Provide the (X, Y) coordinate of the cell's center where the given text is located.  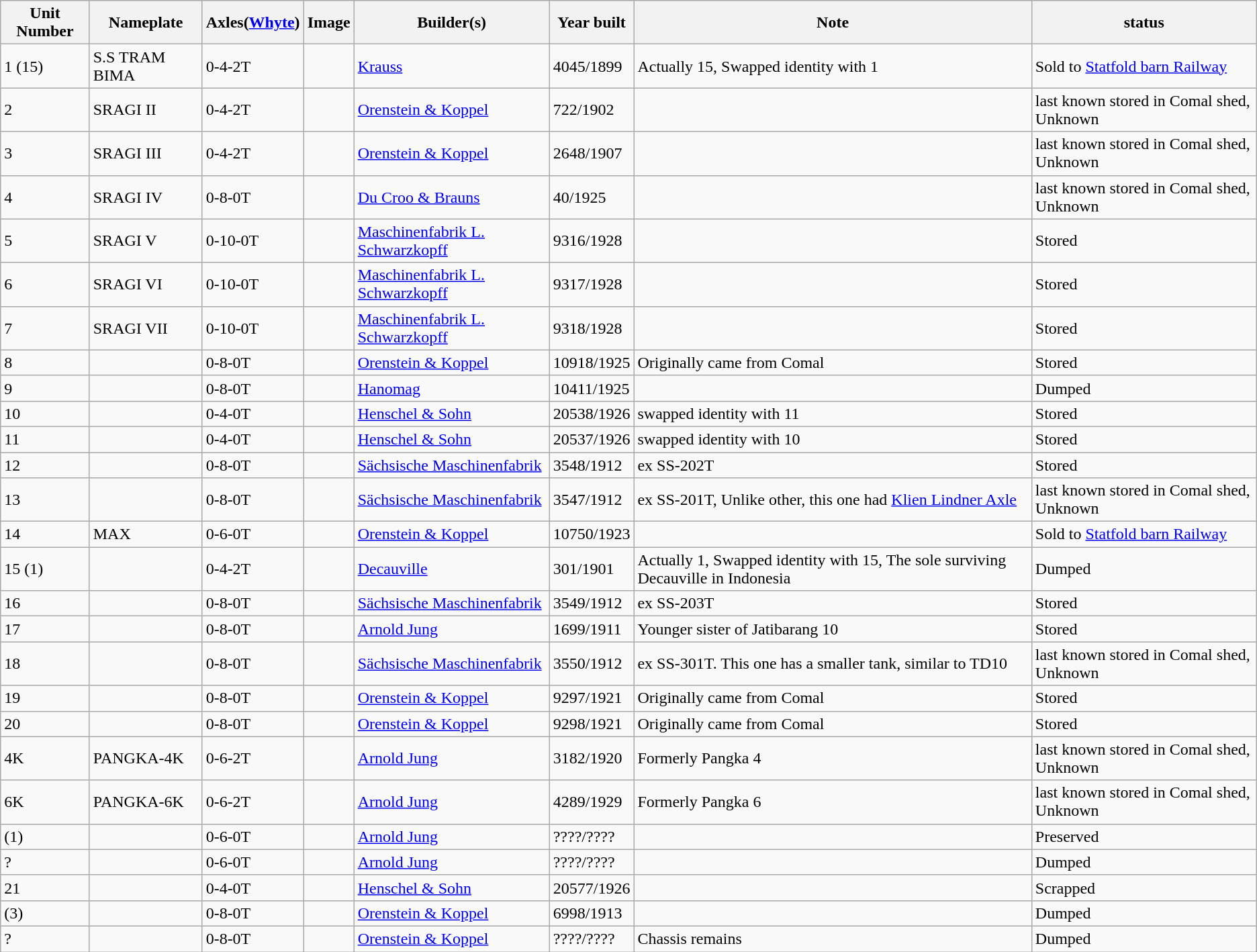
PANGKA-4K (146, 759)
19 (45, 698)
6 (45, 285)
ex SS-201T, Unlike other, this one had Klien Lindner Axle (833, 499)
status (1144, 23)
10 (45, 414)
Axles(Whyte) (252, 23)
10411/1925 (592, 388)
Younger sister of Jatibarang 10 (833, 629)
10750/1923 (592, 534)
SRAGI VII (146, 328)
swapped identity with 11 (833, 414)
9 (45, 388)
9317/1928 (592, 285)
4 (45, 197)
3182/1920 (592, 759)
ex SS-203T (833, 604)
20537/1926 (592, 439)
Formerly Pangka 6 (833, 802)
9297/1921 (592, 698)
3548/1912 (592, 465)
SRAGI V (146, 240)
MAX (146, 534)
(3) (45, 913)
3547/1912 (592, 499)
722/1902 (592, 110)
2 (45, 110)
4K (45, 759)
1 (15) (45, 66)
(1) (45, 837)
Krauss (451, 66)
6998/1913 (592, 913)
Year built (592, 23)
ex SS-202T (833, 465)
18 (45, 663)
Du Croo & Brauns (451, 197)
20577/1926 (592, 888)
2648/1907 (592, 153)
SRAGI VI (146, 285)
20 (45, 724)
PANGKA-6K (146, 802)
14 (45, 534)
S.S TRAM BIMA (146, 66)
40/1925 (592, 197)
10918/1925 (592, 363)
4045/1899 (592, 66)
12 (45, 465)
3549/1912 (592, 604)
301/1901 (592, 569)
4289/1929 (592, 802)
Hanomag (451, 388)
Decauville (451, 569)
3 (45, 153)
Image (329, 23)
Builder(s) (451, 23)
16 (45, 604)
Actually 15, Swapped identity with 1 (833, 66)
21 (45, 888)
15 (1) (45, 569)
20538/1926 (592, 414)
SRAGI IV (146, 197)
9318/1928 (592, 328)
7 (45, 328)
Chassis remains (833, 939)
ex SS-301T. This one has a smaller tank, similar to TD10 (833, 663)
swapped identity with 10 (833, 439)
8 (45, 363)
11 (45, 439)
1699/1911 (592, 629)
Scrapped (1144, 888)
Unit Number (45, 23)
3550/1912 (592, 663)
9316/1928 (592, 240)
13 (45, 499)
Formerly Pangka 4 (833, 759)
Preserved (1144, 837)
5 (45, 240)
9298/1921 (592, 724)
6K (45, 802)
SRAGI II (146, 110)
17 (45, 629)
Actually 1, Swapped identity with 15, The sole surviving Decauville in Indonesia (833, 569)
Note (833, 23)
Nameplate (146, 23)
SRAGI III (146, 153)
